Identify which cell holds the provided text, then report its (X, Y) central coordinate. 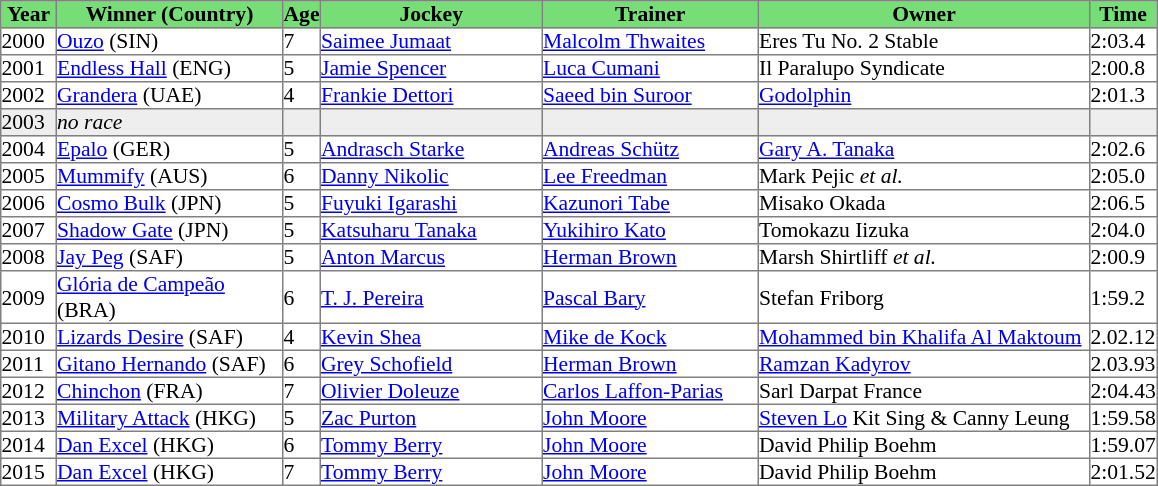
Owner (924, 14)
Il Paralupo Syndicate (924, 68)
2:01.52 (1124, 472)
Andrasch Starke (431, 150)
Luca Cumani (650, 68)
Jamie Spencer (431, 68)
Winner (Country) (169, 14)
Zac Purton (431, 418)
T. J. Pereira (431, 297)
Marsh Shirtliff et al. (924, 258)
Age (302, 14)
Yukihiro Kato (650, 230)
Stefan Friborg (924, 297)
Ramzan Kadyrov (924, 364)
Grey Schofield (431, 364)
2007 (29, 230)
Cosmo Bulk (JPN) (169, 204)
Saeed bin Suroor (650, 96)
Lee Freedman (650, 176)
Jockey (431, 14)
1:59.2 (1124, 297)
2:02.6 (1124, 150)
Godolphin (924, 96)
Gary A. Tanaka (924, 150)
Year (29, 14)
Shadow Gate (JPN) (169, 230)
Saimee Jumaat (431, 42)
2:00.9 (1124, 258)
Anton Marcus (431, 258)
2:06.5 (1124, 204)
2.03.93 (1124, 364)
2009 (29, 297)
Pascal Bary (650, 297)
2001 (29, 68)
Tomokazu Iizuka (924, 230)
Danny Nikolic (431, 176)
2010 (29, 336)
2008 (29, 258)
2013 (29, 418)
2011 (29, 364)
Sarl Darpat France (924, 390)
Lizards Desire (SAF) (169, 336)
Jay Peg (SAF) (169, 258)
2003 (29, 122)
Grandera (UAE) (169, 96)
1:59.07 (1124, 444)
Andreas Schütz (650, 150)
Military Attack (HKG) (169, 418)
2:00.8 (1124, 68)
Mike de Kock (650, 336)
Gitano Hernando (SAF) (169, 364)
Eres Tu No. 2 Stable (924, 42)
Time (1124, 14)
2006 (29, 204)
2000 (29, 42)
Fuyuki Igarashi (431, 204)
Olivier Doleuze (431, 390)
2014 (29, 444)
Kazunori Tabe (650, 204)
Endless Hall (ENG) (169, 68)
2004 (29, 150)
2:05.0 (1124, 176)
Chinchon (FRA) (169, 390)
Mark Pejic et al. (924, 176)
Trainer (650, 14)
2.02.12 (1124, 336)
2:03.4 (1124, 42)
Mummify (AUS) (169, 176)
no race (169, 122)
Epalo (GER) (169, 150)
Misako Okada (924, 204)
2:04.43 (1124, 390)
2012 (29, 390)
Carlos Laffon-Parias (650, 390)
Ouzo (SIN) (169, 42)
2:04.0 (1124, 230)
Glória de Campeão (BRA) (169, 297)
Katsuharu Tanaka (431, 230)
Malcolm Thwaites (650, 42)
Frankie Dettori (431, 96)
2015 (29, 472)
Steven Lo Kit Sing & Canny Leung (924, 418)
2002 (29, 96)
2005 (29, 176)
1:59.58 (1124, 418)
2:01.3 (1124, 96)
Mohammed bin Khalifa Al Maktoum (924, 336)
Kevin Shea (431, 336)
